Locate the cell with the specified text and output its [X, Y] center coordinate. 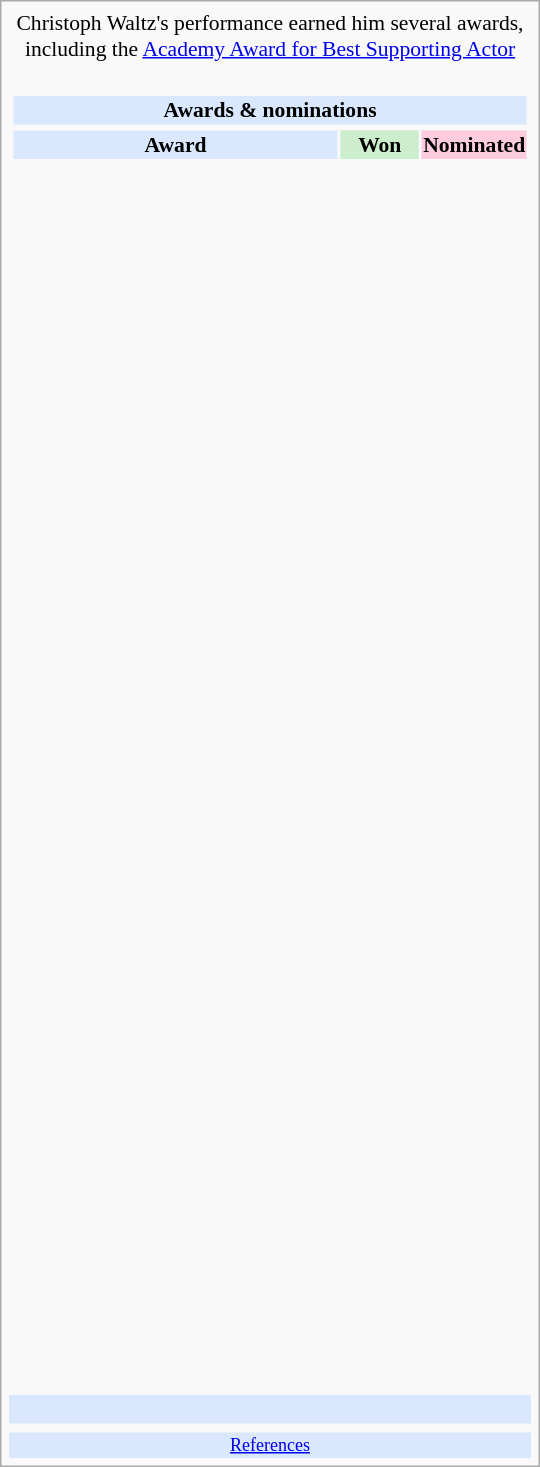
Awards & nominations Award Won Nominated [270, 729]
Nominated [474, 144]
Christoph Waltz's performance earned him several awards, including the Academy Award for Best Supporting Actor [270, 36]
References [270, 1445]
Won [380, 144]
Award [175, 144]
Awards & nominations [270, 110]
